Provide the (x, y) coordinate of the cell's center where the given text is located.  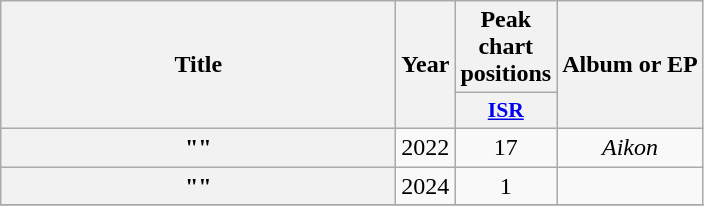
1 (506, 185)
ISR (506, 111)
Year (426, 65)
Peak chart positions (506, 47)
Title (198, 65)
17 (506, 147)
Aikon (630, 147)
2024 (426, 185)
2022 (426, 147)
Album or EP (630, 65)
